Extract the (x, y) coordinate from the center of the cell holding the provided text.  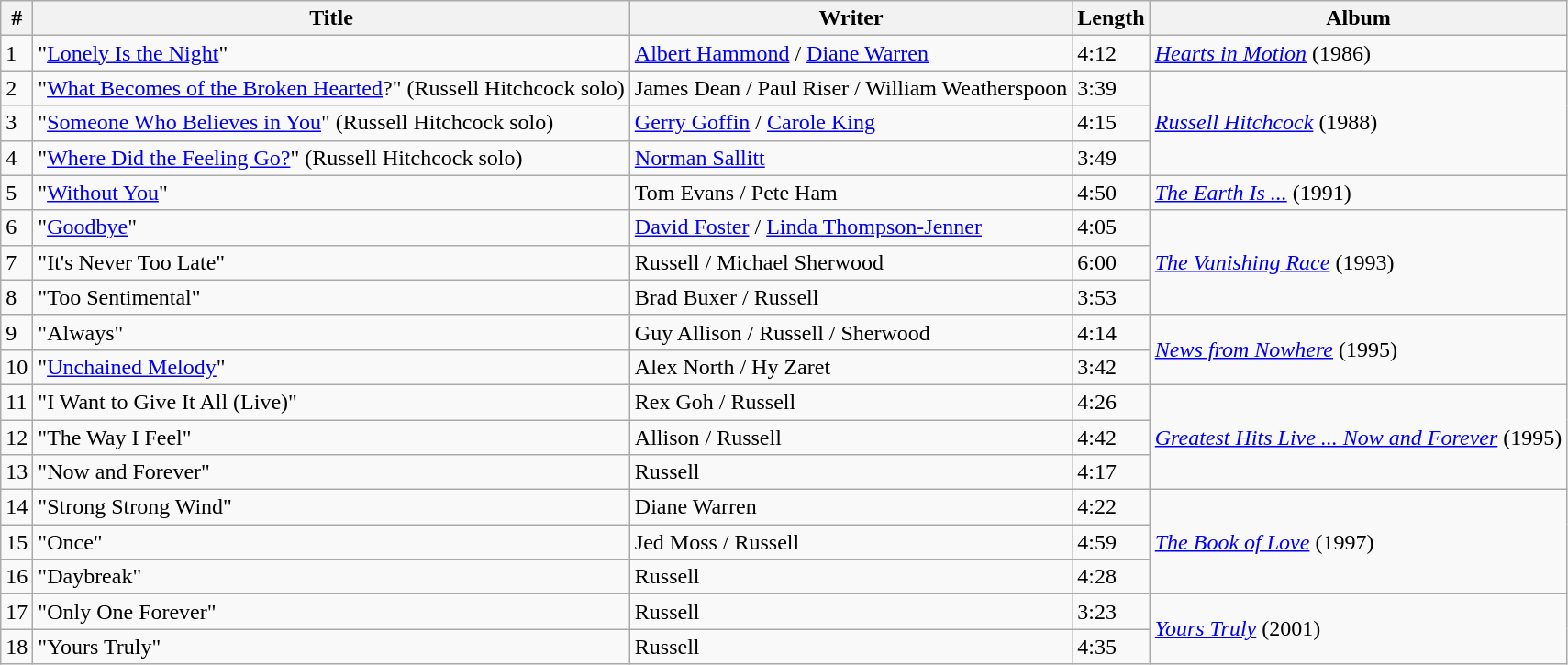
"Once" (331, 542)
Length (1111, 18)
Brad Buxer / Russell (851, 297)
4:35 (1111, 647)
9 (17, 332)
"Unchained Melody" (331, 367)
6 (17, 227)
"Someone Who Believes in You" (Russell Hitchcock solo) (331, 123)
"Strong Strong Wind" (331, 507)
Russell / Michael Sherwood (851, 262)
Alex North / Hy Zaret (851, 367)
4:50 (1111, 193)
The Vanishing Race (1993) (1358, 262)
"Too Sentimental" (331, 297)
Yours Truly (2001) (1358, 629)
17 (17, 612)
Allison / Russell (851, 438)
Jed Moss / Russell (851, 542)
The Earth Is ... (1991) (1358, 193)
4:42 (1111, 438)
David Foster / Linda Thompson-Jenner (851, 227)
4:15 (1111, 123)
Tom Evans / Pete Ham (851, 193)
4:26 (1111, 402)
18 (17, 647)
13 (17, 472)
"Lonely Is the Night" (331, 53)
4 (17, 158)
"Goodbye" (331, 227)
3:39 (1111, 88)
2 (17, 88)
"Where Did the Feeling Go?" (Russell Hitchcock solo) (331, 158)
3:23 (1111, 612)
4:59 (1111, 542)
7 (17, 262)
Albert Hammond / Diane Warren (851, 53)
"What Becomes of the Broken Hearted?" (Russell Hitchcock solo) (331, 88)
14 (17, 507)
Russell Hitchcock (1988) (1358, 123)
"Always" (331, 332)
4:22 (1111, 507)
10 (17, 367)
Title (331, 18)
"It's Never Too Late" (331, 262)
1 (17, 53)
4:14 (1111, 332)
Greatest Hits Live ... Now and Forever (1995) (1358, 437)
3:42 (1111, 367)
"I Want to Give It All (Live)" (331, 402)
12 (17, 438)
11 (17, 402)
3 (17, 123)
Guy Allison / Russell / Sherwood (851, 332)
6:00 (1111, 262)
5 (17, 193)
Writer (851, 18)
The Book of Love (1997) (1358, 542)
"Only One Forever" (331, 612)
Gerry Goffin / Carole King (851, 123)
Diane Warren (851, 507)
4:17 (1111, 472)
Norman Sallitt (851, 158)
4:12 (1111, 53)
Album (1358, 18)
Hearts in Motion (1986) (1358, 53)
"Now and Forever" (331, 472)
16 (17, 577)
"Yours Truly" (331, 647)
8 (17, 297)
4:05 (1111, 227)
"Without You" (331, 193)
3:53 (1111, 297)
"The Way I Feel" (331, 438)
James Dean / Paul Riser / William Weatherspoon (851, 88)
# (17, 18)
News from Nowhere (1995) (1358, 349)
Rex Goh / Russell (851, 402)
"Daybreak" (331, 577)
3:49 (1111, 158)
15 (17, 542)
4:28 (1111, 577)
